Return [X, Y] of the center of cell containing provided text 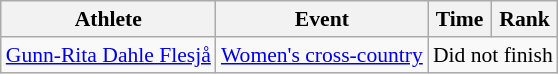
Did not finish [493, 55]
Time [460, 19]
Women's cross-country [322, 55]
Athlete [108, 19]
Gunn-Rita Dahle Flesjå [108, 55]
Event [322, 19]
Rank [524, 19]
